Return (X, Y) of the center of cell containing provided text 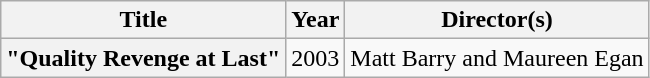
"Quality Revenge at Last" (144, 58)
Year (316, 20)
Matt Barry and Maureen Egan (497, 58)
Title (144, 20)
Director(s) (497, 20)
2003 (316, 58)
